Search for the cell housing the specified text and yield its (x, y) center coordinate. 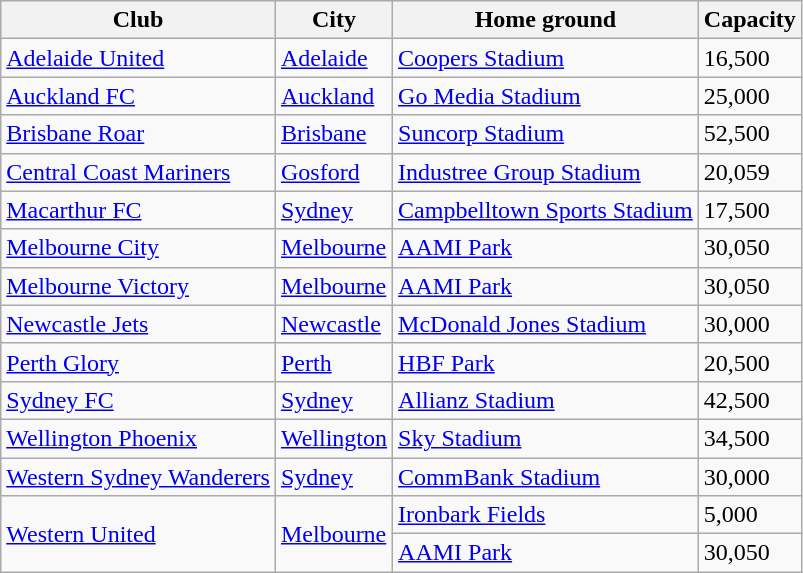
20,500 (750, 362)
20,059 (750, 172)
Sydney FC (138, 400)
Adelaide (334, 58)
Melbourne Victory (138, 286)
Macarthur FC (138, 210)
Campbelltown Sports Stadium (546, 210)
Industree Group Stadium (546, 172)
52,500 (750, 134)
Melbourne City (138, 248)
5,000 (750, 515)
Home ground (546, 20)
Central Coast Mariners (138, 172)
HBF Park (546, 362)
Western United (138, 534)
CommBank Stadium (546, 477)
Brisbane (334, 134)
Go Media Stadium (546, 96)
Auckland (334, 96)
McDonald Jones Stadium (546, 324)
16,500 (750, 58)
Perth (334, 362)
34,500 (750, 438)
Allianz Stadium (546, 400)
25,000 (750, 96)
Gosford (334, 172)
Brisbane Roar (138, 134)
Sky Stadium (546, 438)
Newcastle Jets (138, 324)
Auckland FC (138, 96)
Newcastle (334, 324)
Wellington (334, 438)
Coopers Stadium (546, 58)
42,500 (750, 400)
Capacity (750, 20)
Club (138, 20)
17,500 (750, 210)
City (334, 20)
Perth Glory (138, 362)
Western Sydney Wanderers (138, 477)
Adelaide United (138, 58)
Suncorp Stadium (546, 134)
Wellington Phoenix (138, 438)
Ironbark Fields (546, 515)
